Output the (X, Y) coordinate of the center of the cell containing the given text.  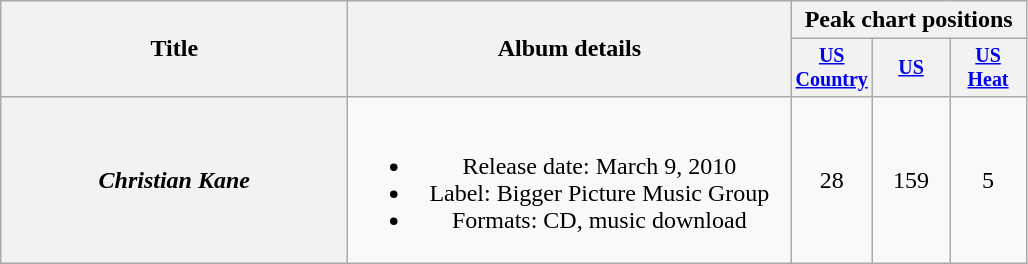
USHeat (988, 68)
US (912, 68)
159 (912, 180)
Title (174, 49)
US Country (832, 68)
5 (988, 180)
Christian Kane (174, 180)
Release date: March 9, 2010Label: Bigger Picture Music GroupFormats: CD, music download (570, 180)
28 (832, 180)
Peak chart positions (909, 20)
Album details (570, 49)
